Extract the (X, Y) coordinate from the center of the cell holding the provided text.  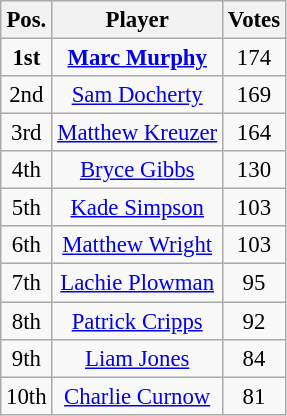
7th (26, 283)
Bryce Gibbs (138, 170)
Charlie Curnow (138, 396)
84 (254, 358)
Lachie Plowman (138, 283)
81 (254, 396)
Pos. (26, 20)
9th (26, 358)
Votes (254, 20)
Player (138, 20)
130 (254, 170)
5th (26, 208)
8th (26, 321)
4th (26, 170)
1st (26, 58)
164 (254, 133)
95 (254, 283)
Sam Docherty (138, 95)
2nd (26, 95)
Marc Murphy (138, 58)
Matthew Kreuzer (138, 133)
3rd (26, 133)
Matthew Wright (138, 245)
Kade Simpson (138, 208)
6th (26, 245)
169 (254, 95)
10th (26, 396)
Liam Jones (138, 358)
92 (254, 321)
174 (254, 58)
Patrick Cripps (138, 321)
